Find where the given text appears and provide that cell's center as (X, Y) coordinate. 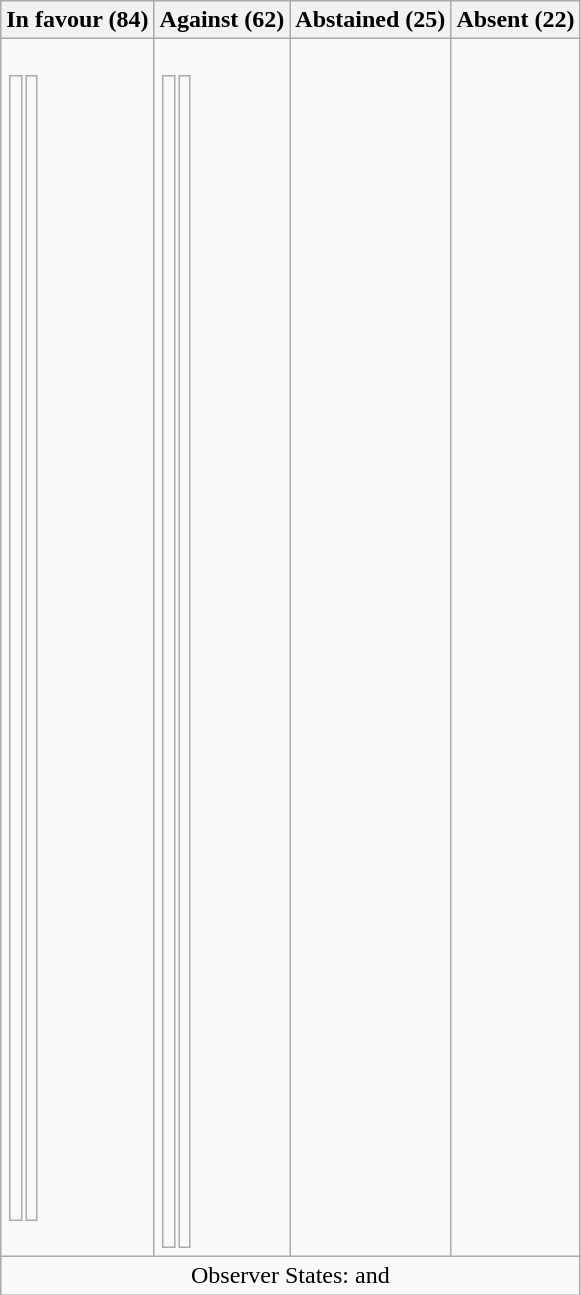
Observer States: and (290, 1275)
In favour (84) (78, 20)
Against (62) (222, 20)
Absent (22) (516, 20)
Abstained (25) (370, 20)
